Detect which cell encompasses the target text, then output its (x, y) center coordinate. 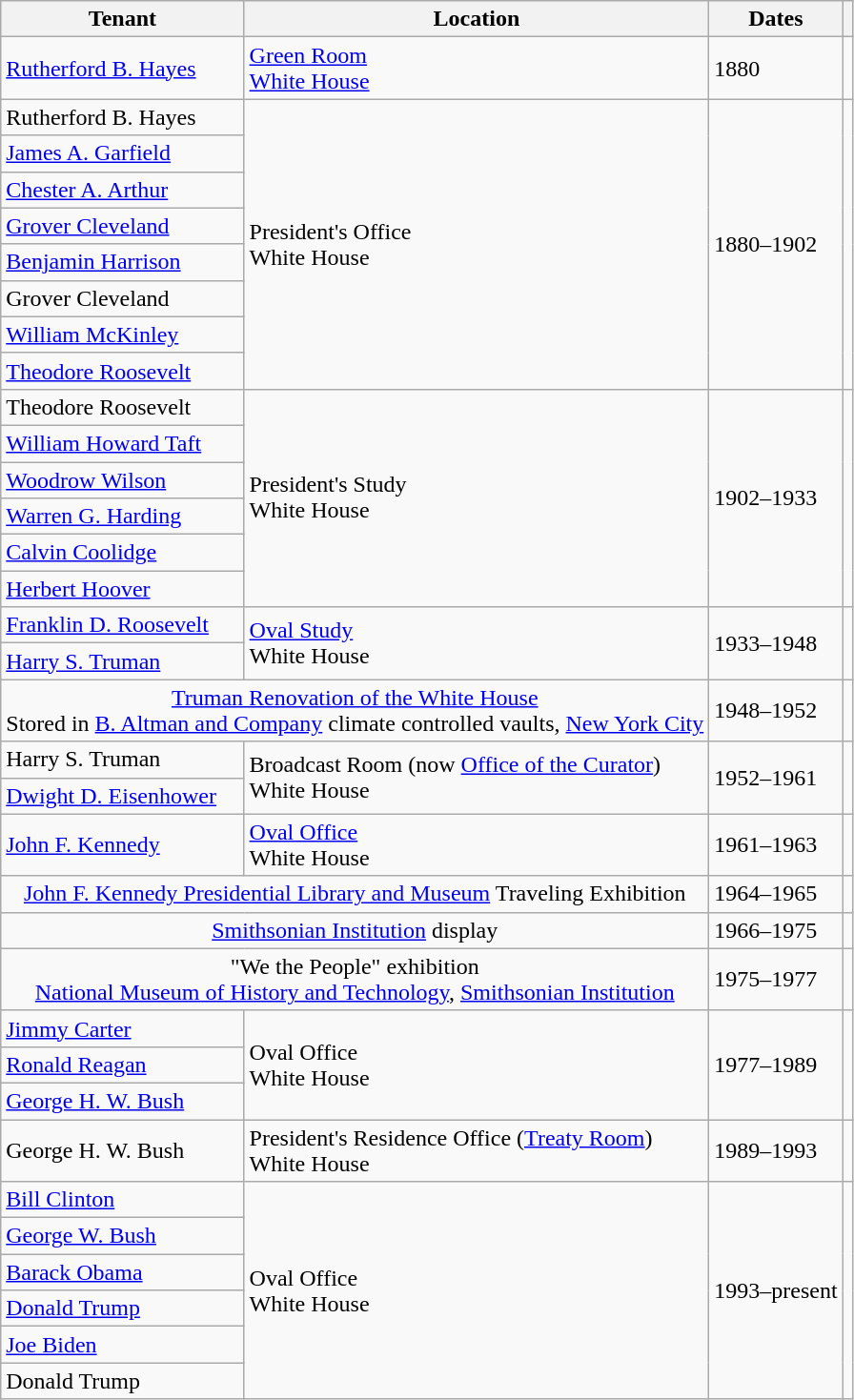
President's Residence Office (Treaty Room) White House (477, 1149)
1902–1933 (776, 497)
Herbert Hoover (122, 589)
Franklin D. Roosevelt (122, 625)
Green Room White House (477, 69)
1880–1902 (776, 244)
George W. Bush (122, 1236)
1966–1975 (776, 930)
James A. Garfield (122, 153)
Benjamin Harrison (122, 262)
Joe Biden (122, 1345)
Truman Renovation of the White HouseStored in B. Altman and Company climate controlled vaults, New York City (355, 711)
Oval Study White House (477, 643)
John F. Kennedy (122, 844)
Ronald Reagan (122, 1065)
Warren G. Harding (122, 517)
1977–1989 (776, 1065)
1993–present (776, 1290)
John F. Kennedy Presidential Library and Museum Traveling Exhibition (355, 894)
President's Office White House (477, 244)
Dates (776, 19)
Bill Clinton (122, 1200)
1933–1948 (776, 643)
1952–1961 (776, 778)
1989–1993 (776, 1149)
1948–1952 (776, 711)
President's Study White House (477, 497)
Calvin Coolidge (122, 553)
1961–1963 (776, 844)
1880 (776, 69)
Chester A. Arthur (122, 190)
1975–1977 (776, 980)
Dwight D. Eisenhower (122, 796)
William Howard Taft (122, 443)
Location (477, 19)
Smithsonian Institution display (355, 930)
William McKinley (122, 335)
Woodrow Wilson (122, 479)
Tenant (122, 19)
"We the People" exhibitionNational Museum of History and Technology, Smithsonian Institution (355, 980)
Broadcast Room (now Office of the Curator) White House (477, 778)
Barack Obama (122, 1272)
Jimmy Carter (122, 1028)
1964–1965 (776, 894)
